For the text-containing cell, return its midpoint in (x, y) coordinate format. 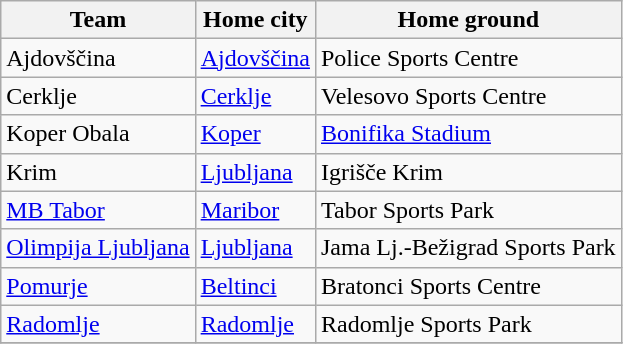
Radomlje Sports Park (468, 324)
Krim (98, 172)
Tabor Sports Park (468, 210)
Bratonci Sports Centre (468, 286)
Koper Obala (98, 134)
Velesovo Sports Centre (468, 96)
Koper (255, 134)
Home ground (468, 20)
Bonifika Stadium (468, 134)
Igrišče Krim (468, 172)
Police Sports Centre (468, 58)
Team (98, 20)
Jama Lj.-Bežigrad Sports Park (468, 248)
Olimpija Ljubljana (98, 248)
Home city (255, 20)
Pomurje (98, 286)
Beltinci (255, 286)
MB Tabor (98, 210)
Maribor (255, 210)
